Pinpoint the cell where the given text exists, returning its [x, y] midpoint coordinate. 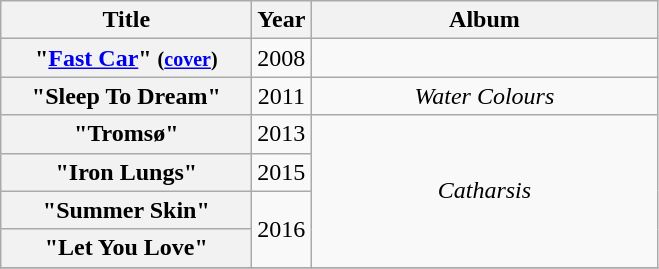
"Let You Love" [126, 248]
2011 [282, 96]
Album [484, 20]
2013 [282, 134]
"Iron Lungs" [126, 172]
Title [126, 20]
2016 [282, 229]
"Summer Skin" [126, 210]
Catharsis [484, 191]
2015 [282, 172]
Year [282, 20]
"Tromsø" [126, 134]
"Sleep To Dream" [126, 96]
2008 [282, 58]
"Fast Car" (cover) [126, 58]
Water Colours [484, 96]
